Scan for the cell matching the given text and deliver its (x, y) coordinate at center. 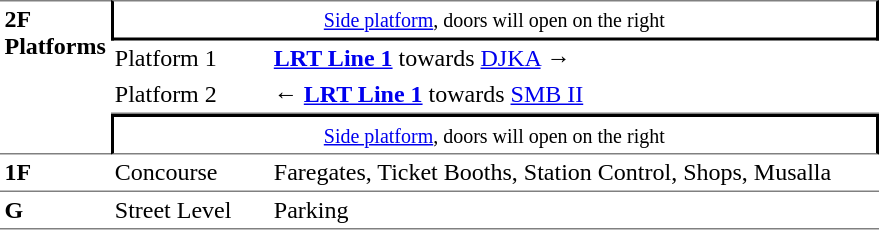
LRT Line 1 towards DJKA → (574, 58)
← LRT Line 1 towards SMB II (574, 95)
Concourse (190, 173)
1F (55, 173)
Faregates, Ticket Booths, Station Control, Shops, Musalla (574, 173)
Platform 2 (190, 95)
G (55, 211)
2FPlatforms (55, 77)
Parking (574, 211)
Street Level (190, 211)
Platform 1 (190, 58)
